Scan for the cell matching the given text and deliver its [X, Y] coordinate at center. 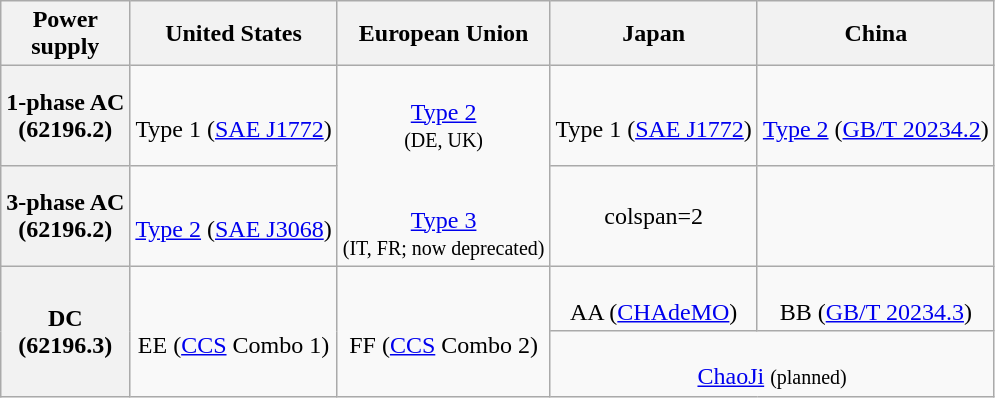
Power supply [66, 34]
Japan [654, 34]
DC(62196.3) [66, 331]
colspan=2 [654, 216]
3-phase AC(62196.2) [66, 216]
European Union [444, 34]
Type 2 (SAE J3068) [234, 216]
United States [234, 34]
ChaoJi (planned) [772, 364]
AA (CHAdeMO) [654, 298]
China [876, 34]
BB (GB/T 20234.3) [876, 298]
EE (CCS Combo 1) [234, 331]
Type 2(DE, UK) Type 3(IT, FR; now deprecated) [444, 166]
Type 2 (GB/T 20234.2) [876, 116]
FF (CCS Combo 2) [444, 331]
1-phase AC(62196.2) [66, 116]
